Locate the cell with the specified text and output its (x, y) center coordinate. 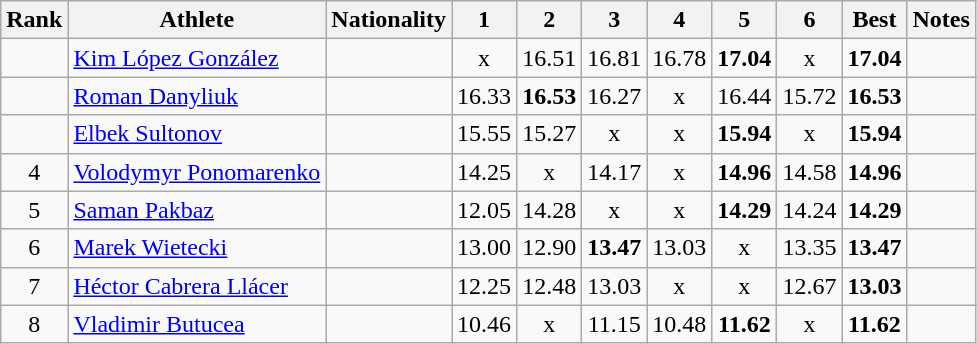
16.78 (680, 58)
Elbek Sultonov (197, 134)
13.00 (484, 248)
Volodymyr Ponomarenko (197, 172)
3 (614, 20)
14.58 (810, 172)
10.48 (680, 324)
16.27 (614, 96)
12.25 (484, 286)
2 (550, 20)
14.17 (614, 172)
16.44 (744, 96)
Vladimir Butucea (197, 324)
12.05 (484, 210)
16.33 (484, 96)
12.67 (810, 286)
10.46 (484, 324)
16.81 (614, 58)
7 (34, 286)
15.72 (810, 96)
Athlete (197, 20)
12.90 (550, 248)
1 (484, 20)
14.24 (810, 210)
8 (34, 324)
13.35 (810, 248)
15.27 (550, 134)
12.48 (550, 286)
11.15 (614, 324)
Kim López González (197, 58)
15.55 (484, 134)
Nationality (389, 20)
Héctor Cabrera Llácer (197, 286)
Saman Pakbaz (197, 210)
14.28 (550, 210)
16.51 (550, 58)
14.25 (484, 172)
Marek Wietecki (197, 248)
Roman Danyliuk (197, 96)
Best (874, 20)
Notes (941, 20)
Rank (34, 20)
